Capture the cell that displays the provided text and extract its [X, Y] central coordinate. 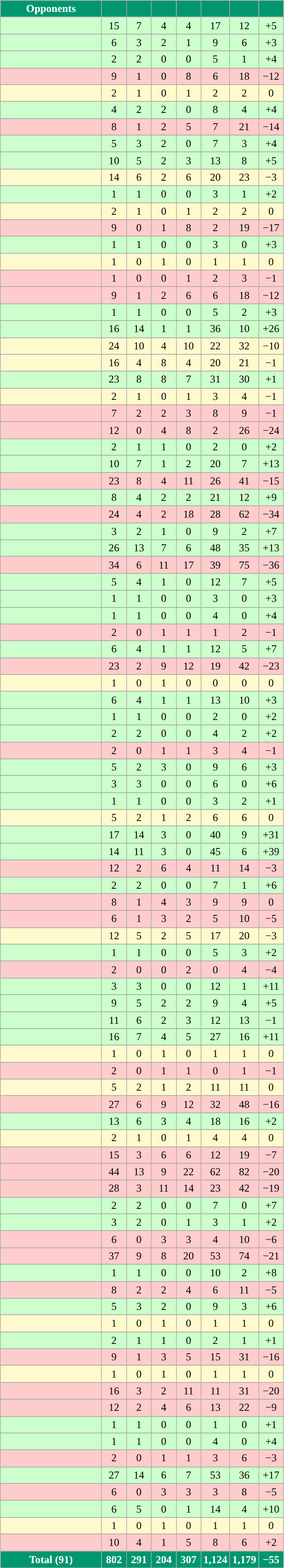
37 [114, 1256]
Opponents [51, 9]
41 [245, 480]
−15 [271, 480]
−55 [271, 1559]
307 [189, 1559]
−21 [271, 1256]
−7 [271, 1155]
82 [245, 1172]
35 [245, 548]
Total (91) [51, 1559]
44 [114, 1172]
−14 [271, 127]
39 [215, 565]
−4 [271, 969]
+39 [271, 852]
204 [163, 1559]
291 [139, 1559]
−23 [271, 666]
802 [114, 1559]
+17 [271, 1475]
+10 [271, 1509]
−36 [271, 565]
40 [215, 835]
−17 [271, 228]
74 [245, 1256]
+26 [271, 329]
−24 [271, 430]
45 [215, 852]
34 [114, 565]
75 [245, 565]
−19 [271, 1189]
1,179 [245, 1559]
+8 [271, 1273]
−6 [271, 1239]
30 [245, 379]
−9 [271, 1408]
+9 [271, 498]
−10 [271, 346]
1,124 [215, 1559]
+31 [271, 835]
−34 [271, 515]
